Return [x, y] of the center of cell containing provided text 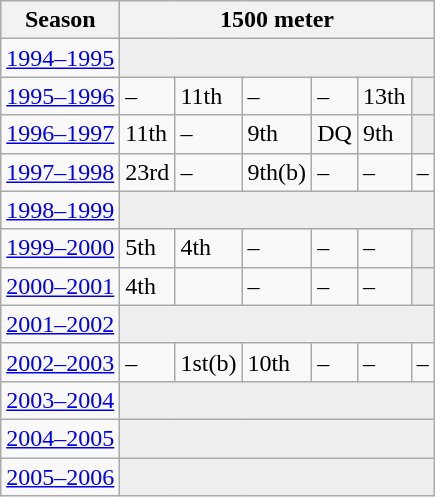
1994–1995 [60, 58]
2001–2002 [60, 324]
DQ [335, 134]
5th [148, 248]
23rd [148, 172]
Season [60, 20]
1999–2000 [60, 248]
2003–2004 [60, 400]
2004–2005 [60, 438]
2005–2006 [60, 477]
1995–1996 [60, 96]
1998–1999 [60, 210]
2000–2001 [60, 286]
2002–2003 [60, 362]
9th(b) [277, 172]
1st(b) [208, 362]
1997–1998 [60, 172]
10th [277, 362]
1500 meter [277, 20]
13th [384, 96]
1996–1997 [60, 134]
